Return the (x, y) coordinate for the center point of the cell that contains the specified text.  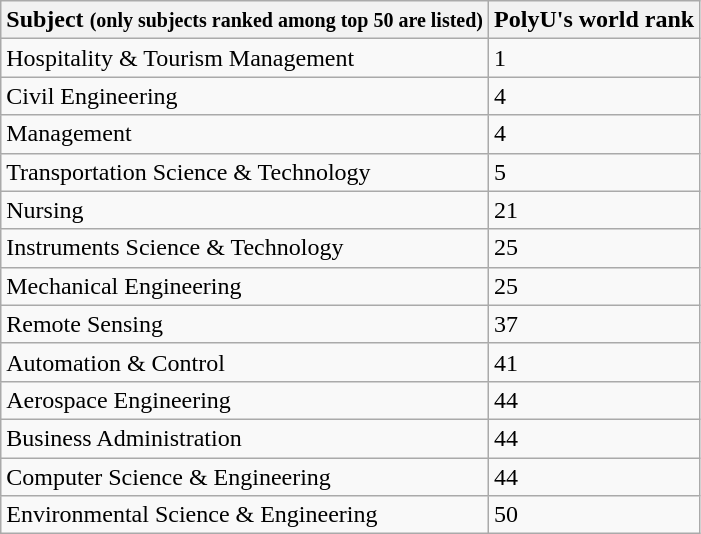
Instruments Science & Technology (245, 248)
Management (245, 134)
Transportation Science & Technology (245, 172)
Subject (only subjects ranked among top 50 are listed) (245, 20)
Computer Science & Engineering (245, 477)
5 (594, 172)
Mechanical Engineering (245, 286)
PolyU's world rank (594, 20)
Automation & Control (245, 362)
Business Administration (245, 438)
41 (594, 362)
50 (594, 515)
Hospitality & Tourism Management (245, 58)
1 (594, 58)
37 (594, 324)
Nursing (245, 210)
Remote Sensing (245, 324)
Environmental Science & Engineering (245, 515)
21 (594, 210)
Civil Engineering (245, 96)
Aerospace Engineering (245, 400)
